Search for the cell housing the specified text and yield its (X, Y) center coordinate. 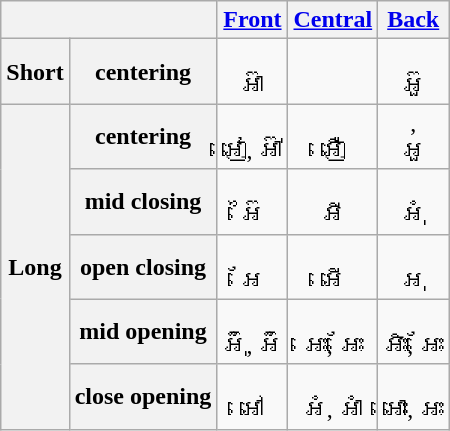
អែ (252, 266)
អ៊ុំ, អ៊ំ (252, 332)
Back (414, 20)
អ៊ៃ (252, 202)
Central (333, 20)
អុំ (414, 202)
អោះ, អះ (414, 396)
អុ (414, 266)
អ៊ួ (414, 72)
អ៊ា (252, 72)
, អួ (414, 136)
អើ (333, 266)
mid opening (143, 332)
អឿ (333, 136)
Front (252, 20)
mid closing (143, 202)
អំ, អាំ (333, 396)
អេះ, អែះ (333, 332)
អៅ (252, 396)
អី (333, 202)
Long (35, 266)
អិះ, អែះ (414, 332)
open closing (143, 266)
close opening (143, 396)
អៀ, អ៊ា់ (252, 136)
Short (35, 72)
